Extract the (x, y) coordinate from the center of the cell holding the provided text.  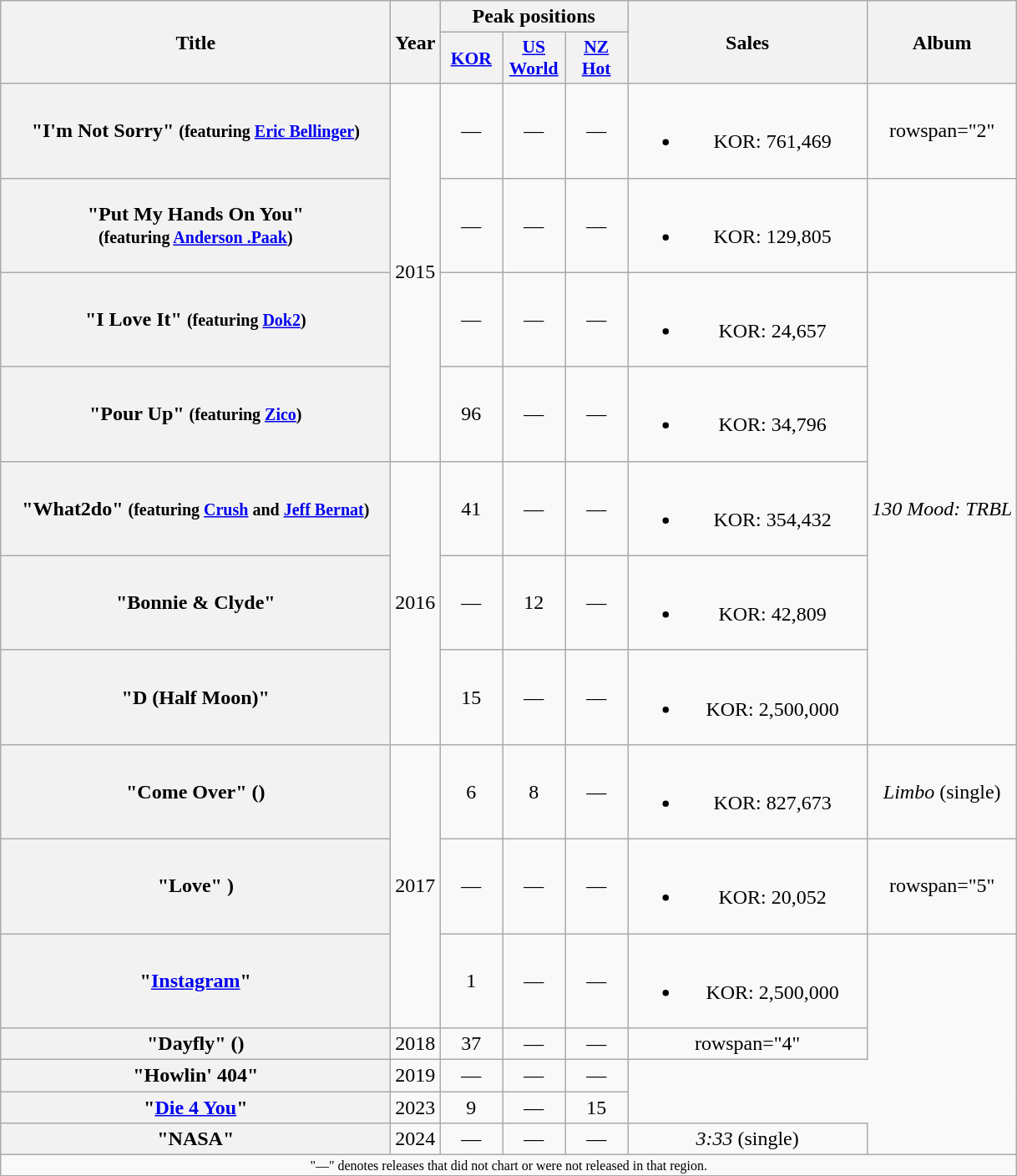
"Die 4 You" (195, 1108)
"—" denotes releases that did not chart or were not released in that region. (509, 1165)
KOR: 34,796 (748, 414)
96 (471, 414)
"Love" ) (195, 885)
Sales (748, 42)
Peak positions (534, 17)
9 (471, 1108)
"Come Over" () (195, 792)
Limbo (single) (942, 792)
Album (942, 42)
"Dayfly" () (195, 1044)
KOR: 20,052 (748, 885)
KOR: 24,657 (748, 319)
12 (534, 603)
2024 (416, 1139)
"Instagram" (195, 981)
rowspan="4" (748, 1044)
2017 (416, 885)
KOR: 42,809 (748, 603)
USWorld (534, 58)
"I'm Not Sorry" (featuring Eric Bellinger) (195, 130)
Year (416, 42)
2023 (416, 1108)
2018 (416, 1044)
"What2do" (featuring Crush and Jeff Bernat) (195, 508)
8 (534, 792)
KOR (471, 58)
130 Mood: TRBL (942, 508)
"Bonnie & Clyde" (195, 603)
"I Love It" (featuring Dok2) (195, 319)
37 (471, 1044)
"Pour Up" (featuring Zico) (195, 414)
2015 (416, 272)
2019 (416, 1076)
2016 (416, 603)
"Put My Hands On You" (featuring Anderson .Paak) (195, 226)
KOR: 761,469 (748, 130)
3:33 (single) (748, 1139)
KOR: 827,673 (748, 792)
6 (471, 792)
1 (471, 981)
Title (195, 42)
"NASA" (195, 1139)
"D (Half Moon)" (195, 697)
KOR: 129,805 (748, 226)
NZHot (596, 58)
"Howlin' 404" (195, 1076)
KOR: 354,432 (748, 508)
41 (471, 508)
rowspan="5" (942, 885)
rowspan="2" (942, 130)
